Find where the given text appears and provide that cell's center as [X, Y] coordinate. 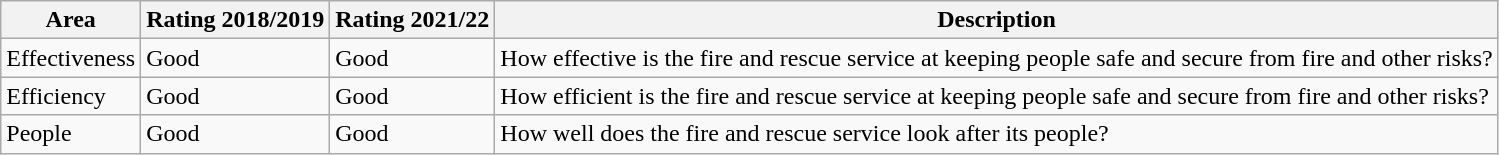
Effectiveness [71, 58]
How efficient is the fire and rescue service at keeping people safe and secure from fire and other risks? [997, 96]
Area [71, 20]
Description [997, 20]
How effective is the fire and rescue service at keeping people safe and secure from fire and other risks? [997, 58]
How well does the fire and rescue service look after its people? [997, 134]
Rating 2018/2019 [236, 20]
Rating 2021/22 [412, 20]
People [71, 134]
Efficiency [71, 96]
